For the text-containing cell, return its midpoint in [X, Y] coordinate format. 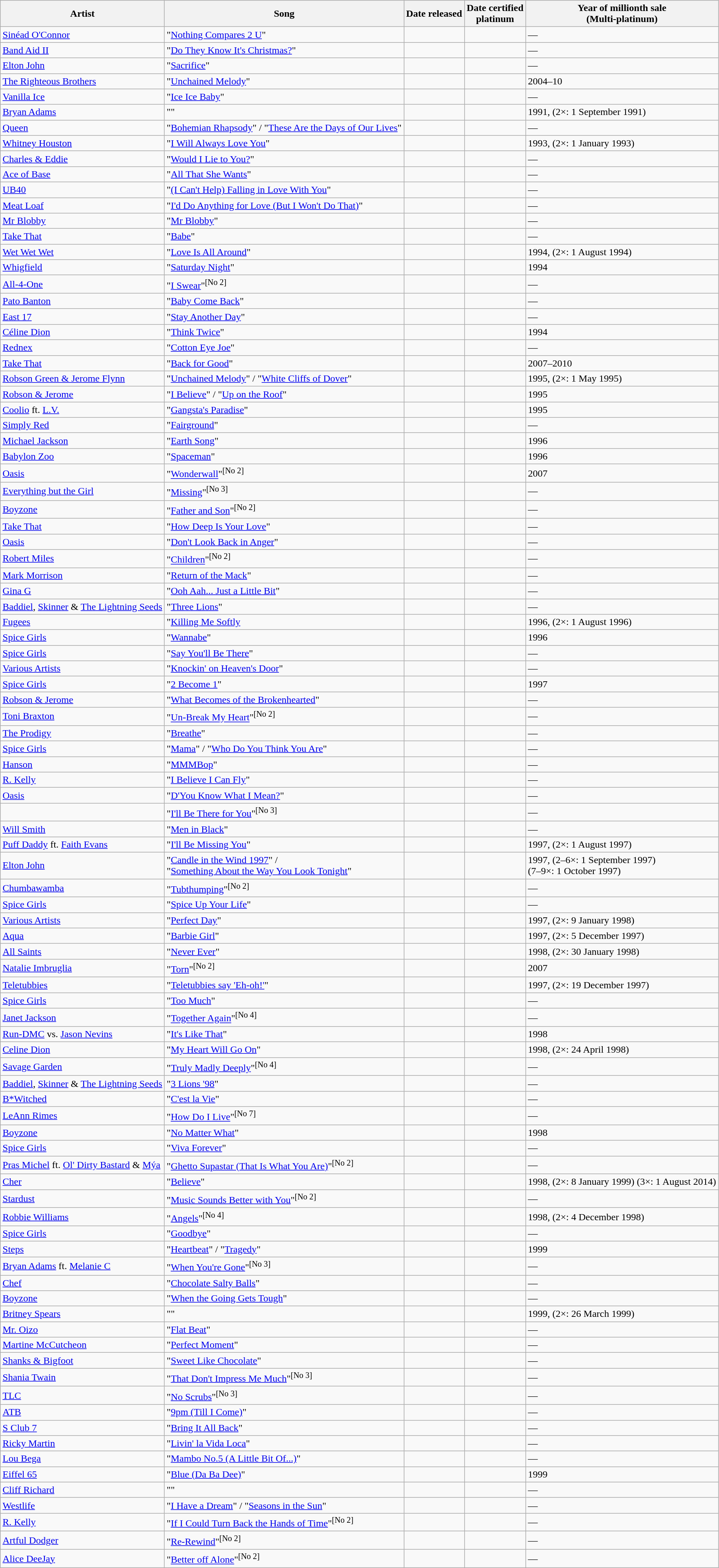
"No Scrubs"[No 3] [284, 1395]
All Saints [82, 951]
"How Do I Live"[No 7] [284, 1115]
"When the Going Gets Tough" [284, 1299]
"Killing Me Softly [284, 622]
"My Heart Will Go On" [284, 1050]
1997 [622, 684]
Hanson [82, 764]
"D'You Know What I Mean?" [284, 795]
Robson Green & Jerome Flynn [82, 379]
Wet Wet Wet [82, 252]
"Music Sounds Better with You"[No 2] [284, 1199]
Date released [434, 14]
Teletubbies [82, 985]
Ace of Base [82, 174]
Simply Red [82, 425]
Michael Jackson [82, 441]
Shania Twain [82, 1377]
"Earth Song" [284, 441]
"How Deep Is Your Love" [284, 526]
"When You're Gone"[No 3] [284, 1266]
East 17 [82, 316]
"Gangsta's Paradise" [284, 410]
"That Don't Impress Me Much"[No 3] [284, 1377]
"Mambo No.5 (A Little Bit Of...)" [284, 1459]
"MMMBop" [284, 764]
TLC [82, 1395]
Alice DeeJay [82, 1559]
Mr Blobby [82, 221]
"(I Can't Help) Falling in Love With You" [284, 190]
Ricky Martin [82, 1443]
Date certifiedplatinum [495, 14]
"Perfect Moment" [284, 1345]
Robert Miles [82, 559]
Year of millionth sale(Multi-platinum) [622, 14]
"Ghetto Supastar (That Is What You Are)"[No 2] [284, 1165]
"I Believe" / "Up on the Roof" [284, 394]
"Return of the Mack" [284, 575]
"3 Lions '98" [284, 1083]
Band Aid II [82, 50]
Britney Spears [82, 1314]
"Tubthumping"[No 2] [284, 888]
"Truly Madly Deeply"[No 4] [284, 1067]
"Teletubbies say 'Eh-oh!'" [284, 985]
Fugees [82, 622]
"Say You'll Be There" [284, 653]
"I Swear"[No 2] [284, 285]
"Mama" / "Who Do You Think You Are" [284, 749]
"I'll Be There for You"[No 3] [284, 812]
"Sacrifice" [284, 66]
"Bring It All Back" [284, 1428]
LeAnn Rimes [82, 1115]
Sinéad O'Connor [82, 35]
"Viva Forever" [284, 1148]
"If I Could Turn Back the Hands of Time"[No 2] [284, 1522]
Shanks & Bigfoot [82, 1360]
Mark Morrison [82, 575]
Pras Michel ft. Ol' Dirty Bastard & Mýa [82, 1165]
Everything but the Girl [82, 492]
Song [284, 14]
Coolio ft. L.V. [82, 410]
"Angels"[No 4] [284, 1217]
"What Becomes of the Brokenhearted" [284, 700]
"Wonderwall"[No 2] [284, 473]
"Wannabe" [284, 638]
Natalie Imbruglia [82, 968]
ATB [82, 1412]
"Livin' la Vida Loca" [284, 1443]
"Re-Rewind"[No 2] [284, 1540]
"Cotton Eye Joe" [284, 348]
Pato Banton [82, 301]
"Barbie Girl" [284, 936]
Westlife [82, 1505]
"Perfect Day" [284, 920]
"It's Like That" [284, 1034]
"Better off Alone"[No 2] [284, 1559]
Chef [82, 1283]
1999, (2×: 26 March 1999) [622, 1314]
Chumbawamba [82, 888]
"Blue (Da Ba Dee)" [284, 1474]
"Nothing Compares 2 U" [284, 35]
"Goodbye" [284, 1234]
Aqua [82, 936]
"Missing"[No 3] [284, 492]
Artist [82, 14]
"Saturday Night" [284, 267]
1998, (2×: 8 January 1999) (3×: 1 August 2014) [622, 1182]
1998, (2×: 4 December 1998) [622, 1217]
"Back for Good" [284, 363]
Cliff Richard [82, 1490]
Meat Loaf [82, 205]
"Unchained Melody" / "White Cliffs of Dover" [284, 379]
Charles & Eddie [82, 159]
"Do They Know It's Christmas?" [284, 50]
Vanilla Ice [82, 97]
1994, (2×: 1 August 1994) [622, 252]
All-4-One [82, 285]
"Three Lions" [284, 607]
1997, (2×: 5 December 1997) [622, 936]
"Spaceman" [284, 456]
1993, (2×: 1 January 1993) [622, 143]
Céline Dion [82, 332]
"Flat Beat" [284, 1329]
Artful Dodger [82, 1540]
"All That She Wants" [284, 174]
"Mr Blobby" [284, 221]
"I'll Be Missing You" [284, 844]
"I Believe I Can Fly" [284, 780]
"Sweet Like Chocolate" [284, 1360]
B*Witched [82, 1099]
"Baby Come Back" [284, 301]
Whitney Houston [82, 143]
1991, (2×: 1 September 1991) [622, 112]
2007–2010 [622, 363]
"Bohemian Rhapsody" / "These Are the Days of Our Lives" [284, 128]
"I'd Do Anything for Love (But I Won't Do That)" [284, 205]
Celine Dion [82, 1050]
1997, (2×: 19 December 1997) [622, 985]
The Prodigy [82, 733]
Bryan Adams ft. Melanie C [82, 1266]
"Together Again"[No 4] [284, 1018]
"Love Is All Around" [284, 252]
2004–10 [622, 81]
Will Smith [82, 829]
"Too Much" [284, 1000]
Steps [82, 1249]
Bryan Adams [82, 112]
"Torn"[No 2] [284, 968]
Stardust [82, 1199]
"I Have a Dream" / "Seasons in the Sun" [284, 1505]
1996, (2×: 1 August 1996) [622, 622]
Janet Jackson [82, 1018]
"No Matter What" [284, 1133]
"Ice Ice Baby" [284, 97]
"Men in Black" [284, 829]
"Babe" [284, 236]
"Spice Up Your Life" [284, 905]
Queen [82, 128]
"Fairground" [284, 425]
"Unchained Melody" [284, 81]
Toni Braxton [82, 717]
1997, (2×: 1 August 1997) [622, 844]
1998, (2×: 24 April 1998) [622, 1050]
"Don't Look Back in Anger" [284, 542]
"C'est la Vie" [284, 1099]
Cher [82, 1182]
Savage Garden [82, 1067]
"Heartbeat" / "Tragedy" [284, 1249]
"Candle in the Wind 1997" / "Something About the Way You Look Tonight" [284, 866]
"Un-Break My Heart"[No 2] [284, 717]
Babylon Zoo [82, 456]
Rednex [82, 348]
The Righteous Brothers [82, 81]
1997, (2–6×: 1 September 1997)(7–9×: 1 October 1997) [622, 866]
"2 Become 1" [284, 684]
Martine McCutcheon [82, 1345]
S Club 7 [82, 1428]
"Children"[No 2] [284, 559]
"Knockin' on Heaven's Door" [284, 669]
"Would I Lie to You?" [284, 159]
UB40 [82, 190]
Run-DMC vs. Jason Nevins [82, 1034]
"Believe" [284, 1182]
1997, (2×: 9 January 1998) [622, 920]
Whigfield [82, 267]
Robbie Williams [82, 1217]
"Stay Another Day" [284, 316]
1998, (2×: 30 January 1998) [622, 951]
"Think Twice" [284, 332]
Mr. Oizo [82, 1329]
"Breathe" [284, 733]
Puff Daddy ft. Faith Evans [82, 844]
"Chocolate Salty Balls" [284, 1283]
1995, (2×: 1 May 1995) [622, 379]
"Ooh Aah... Just a Little Bit" [284, 591]
"Father and Son"[No 2] [284, 510]
Lou Bega [82, 1459]
Gina G [82, 591]
"I Will Always Love You" [284, 143]
"Never Ever" [284, 951]
Eiffel 65 [82, 1474]
"9pm (Till I Come)" [284, 1412]
